Detect which cell encompasses the target text, then output its [x, y] center coordinate. 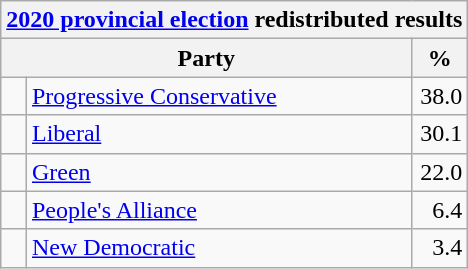
38.0 [440, 96]
Green [218, 172]
Progressive Conservative [218, 96]
New Democratic [218, 248]
30.1 [440, 134]
Liberal [218, 134]
6.4 [440, 210]
3.4 [440, 248]
People's Alliance [218, 210]
Party [206, 58]
2020 provincial election redistributed results [234, 20]
% [440, 58]
22.0 [440, 172]
